Pinpoint the cell where the given text exists, returning its (X, Y) midpoint coordinate. 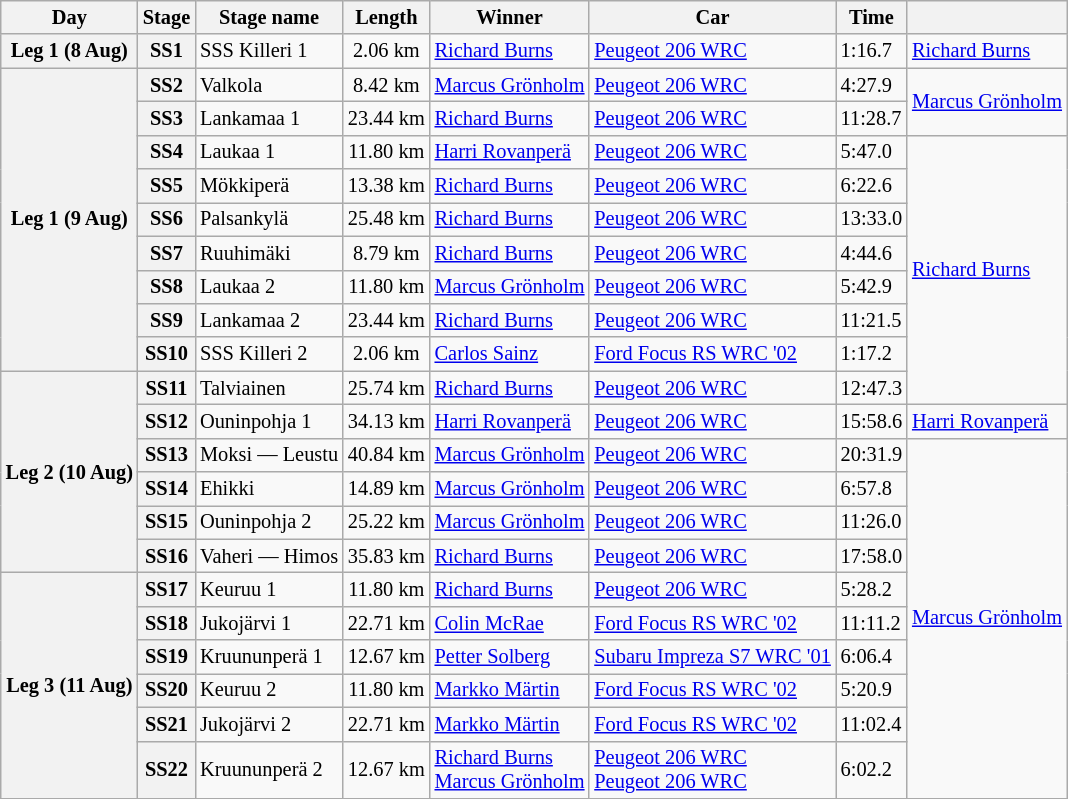
Moksi — Leustu (269, 455)
Stage (166, 17)
SS11 (166, 388)
8.42 km (386, 85)
Lankamaa 1 (269, 118)
6:06.4 (872, 657)
Valkola (269, 85)
SS22 (166, 770)
Laukaa 1 (269, 152)
Ouninpohja 2 (269, 522)
1:16.7 (872, 51)
Ouninpohja 1 (269, 421)
8.79 km (386, 253)
25.22 km (386, 522)
SS20 (166, 690)
4:27.9 (872, 85)
Mökkiperä (269, 186)
Car (712, 17)
1:17.2 (872, 354)
Colin McRae (510, 623)
Jukojärvi 1 (269, 623)
11:26.0 (872, 522)
SS19 (166, 657)
11:28.7 (872, 118)
Stage name (269, 17)
SSS Killeri 1 (269, 51)
5:47.0 (872, 152)
15:58.6 (872, 421)
Richard Burns Marcus Grönholm (510, 770)
SS2 (166, 85)
5:28.2 (872, 589)
11:02.4 (872, 724)
35.83 km (386, 556)
6:57.8 (872, 489)
SS9 (166, 320)
11:21.5 (872, 320)
14.89 km (386, 489)
12:47.3 (872, 388)
SS18 (166, 623)
Subaru Impreza S7 WRC '01 (712, 657)
SSS Killeri 2 (269, 354)
Petter Solberg (510, 657)
Keuruu 2 (269, 690)
SS7 (166, 253)
Peugeot 206 WRCPeugeot 206 WRC (712, 770)
SS12 (166, 421)
SS4 (166, 152)
SS13 (166, 455)
SS1 (166, 51)
6:02.2 (872, 770)
6:22.6 (872, 186)
Ehikki (269, 489)
11:11.2 (872, 623)
Ruuhimäki (269, 253)
Time (872, 17)
Talviainen (269, 388)
5:42.9 (872, 287)
13:33.0 (872, 219)
SS17 (166, 589)
SS8 (166, 287)
Kruununperä 2 (269, 770)
Leg 1 (8 Aug) (70, 51)
SS3 (166, 118)
Jukojärvi 2 (269, 724)
Lankamaa 2 (269, 320)
SS15 (166, 522)
Length (386, 17)
SS16 (166, 556)
Kruununperä 1 (269, 657)
Vaheri — Himos (269, 556)
20:31.9 (872, 455)
Keuruu 1 (269, 589)
Leg 2 (10 Aug) (70, 472)
SS5 (166, 186)
Winner (510, 17)
Day (70, 17)
SS14 (166, 489)
40.84 km (386, 455)
13.38 km (386, 186)
SS21 (166, 724)
5:20.9 (872, 690)
Palsankylä (269, 219)
Laukaa 2 (269, 287)
25.48 km (386, 219)
Leg 1 (9 Aug) (70, 220)
17:58.0 (872, 556)
SS6 (166, 219)
25.74 km (386, 388)
4:44.6 (872, 253)
Leg 3 (11 Aug) (70, 685)
SS10 (166, 354)
34.13 km (386, 421)
Carlos Sainz (510, 354)
